Find where the given text appears and provide that cell's center as (X, Y) coordinate. 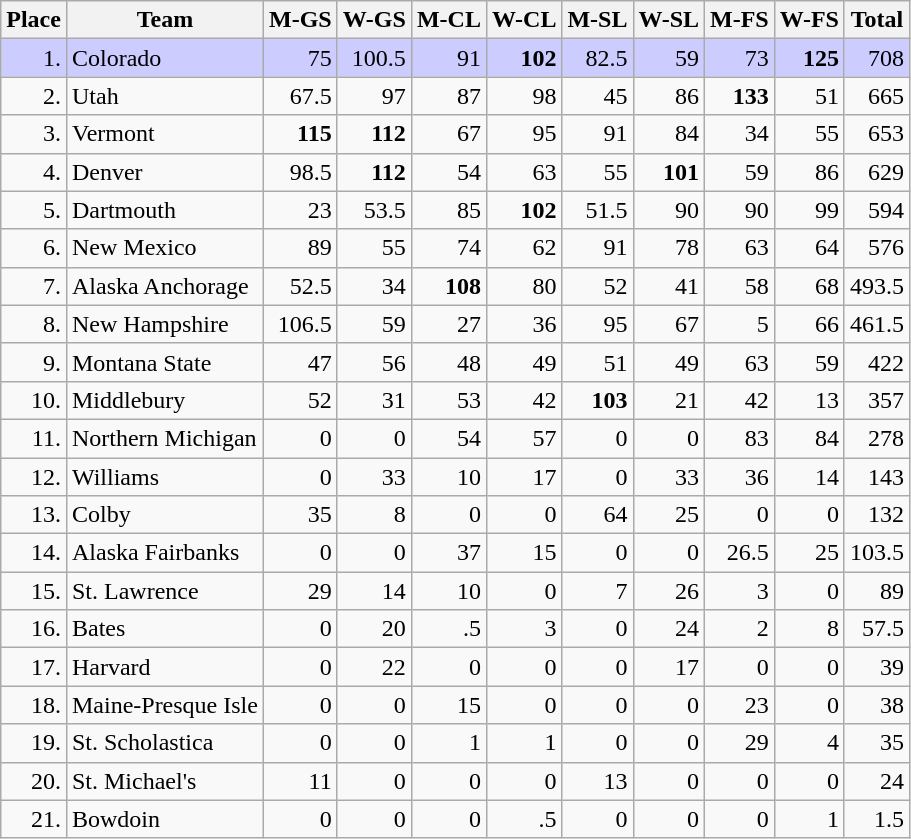
10. (34, 400)
Northern Michigan (164, 438)
22 (374, 667)
2. (34, 96)
Williams (164, 477)
2 (740, 629)
103.5 (876, 553)
87 (448, 96)
W-FS (809, 20)
68 (809, 286)
Denver (164, 172)
M-SL (598, 20)
W-SL (669, 20)
100.5 (374, 58)
Place (34, 20)
576 (876, 248)
422 (876, 362)
13. (34, 515)
11. (34, 438)
62 (524, 248)
Total (876, 20)
20 (374, 629)
56 (374, 362)
665 (876, 96)
653 (876, 134)
18. (34, 705)
57.5 (876, 629)
Alaska Fairbanks (164, 553)
Colby (164, 515)
4 (809, 743)
31 (374, 400)
493.5 (876, 286)
21. (34, 819)
80 (524, 286)
38 (876, 705)
Vermont (164, 134)
Utah (164, 96)
St. Lawrence (164, 591)
48 (448, 362)
Harvard (164, 667)
St. Scholastica (164, 743)
8. (34, 324)
67.5 (300, 96)
5 (740, 324)
58 (740, 286)
Colorado (164, 58)
21 (669, 400)
New Hampshire (164, 324)
45 (598, 96)
37 (448, 553)
17. (34, 667)
357 (876, 400)
20. (34, 781)
99 (809, 210)
101 (669, 172)
New Mexico (164, 248)
16. (34, 629)
125 (809, 58)
85 (448, 210)
12. (34, 477)
629 (876, 172)
75 (300, 58)
Bates (164, 629)
47 (300, 362)
57 (524, 438)
278 (876, 438)
Montana State (164, 362)
3. (34, 134)
52.5 (300, 286)
15. (34, 591)
133 (740, 96)
103 (598, 400)
26 (669, 591)
41 (669, 286)
11 (300, 781)
14. (34, 553)
98 (524, 96)
98.5 (300, 172)
M-GS (300, 20)
1. (34, 58)
53 (448, 400)
461.5 (876, 324)
Bowdoin (164, 819)
74 (448, 248)
6. (34, 248)
9. (34, 362)
39 (876, 667)
108 (448, 286)
73 (740, 58)
4. (34, 172)
106.5 (300, 324)
Maine-Presque Isle (164, 705)
708 (876, 58)
19. (34, 743)
27 (448, 324)
78 (669, 248)
M-CL (448, 20)
53.5 (374, 210)
W-GS (374, 20)
Middlebury (164, 400)
82.5 (598, 58)
97 (374, 96)
M-FS (740, 20)
Alaska Anchorage (164, 286)
Team (164, 20)
115 (300, 134)
143 (876, 477)
7. (34, 286)
51.5 (598, 210)
83 (740, 438)
26.5 (740, 553)
132 (876, 515)
7 (598, 591)
594 (876, 210)
Dartmouth (164, 210)
St. Michael's (164, 781)
1.5 (876, 819)
W-CL (524, 20)
5. (34, 210)
66 (809, 324)
